Scan for the cell matching the given text and deliver its [X, Y] coordinate at center. 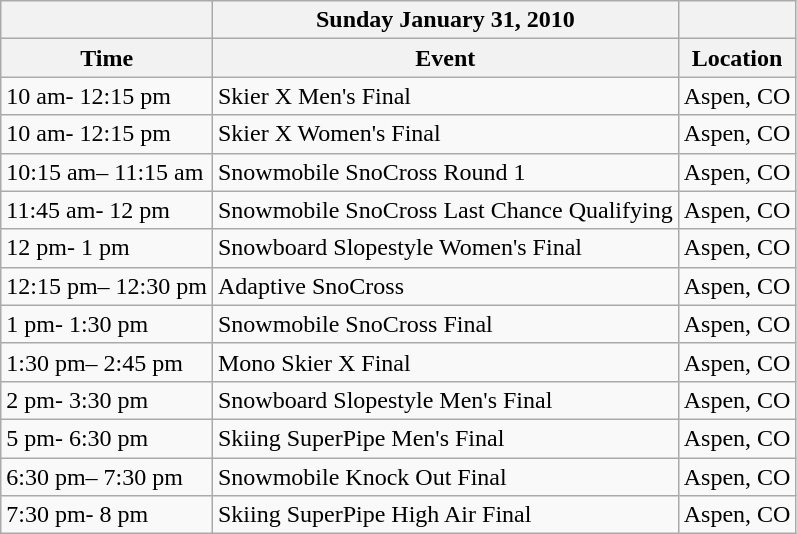
Snowboard Slopestyle Women's Final [445, 248]
7:30 pm- 8 pm [107, 515]
5 pm- 6:30 pm [107, 438]
Skiing SuperPipe High Air Final [445, 515]
Time [107, 58]
Snowmobile SnoCross Final [445, 324]
Skier X Women's Final [445, 134]
Sunday January 31, 2010 [445, 20]
1:30 pm– 2:45 pm [107, 362]
12:15 pm– 12:30 pm [107, 286]
Snowmobile SnoCross Round 1 [445, 172]
Snowmobile SnoCross Last Chance Qualifying [445, 210]
10:15 am– 11:15 am [107, 172]
Skiing SuperPipe Men's Final [445, 438]
Skier X Men's Final [445, 96]
Adaptive SnoCross [445, 286]
Snowmobile Knock Out Final [445, 477]
Location [737, 58]
Mono Skier X Final [445, 362]
1 pm- 1:30 pm [107, 324]
11:45 am- 12 pm [107, 210]
2 pm- 3:30 pm [107, 400]
6:30 pm– 7:30 pm [107, 477]
12 pm- 1 pm [107, 248]
Event [445, 58]
Snowboard Slopestyle Men's Final [445, 400]
